Capture the cell that displays the provided text and extract its [x, y] central coordinate. 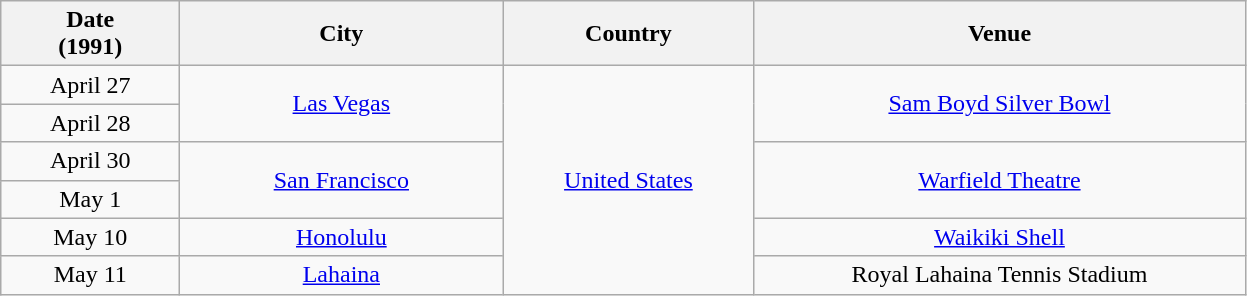
Waikiki Shell [1000, 237]
Honolulu [342, 237]
Warfield Theatre [1000, 180]
Royal Lahaina Tennis Stadium [1000, 275]
April 27 [90, 85]
May 11 [90, 275]
Venue [1000, 34]
City [342, 34]
San Francisco [342, 180]
Sam Boyd Silver Bowl [1000, 104]
May 10 [90, 237]
April 30 [90, 161]
May 1 [90, 199]
Lahaina [342, 275]
United States [628, 180]
Date(1991) [90, 34]
April 28 [90, 123]
Las Vegas [342, 104]
Country [628, 34]
